Scan for the cell matching the given text and deliver its [X, Y] coordinate at center. 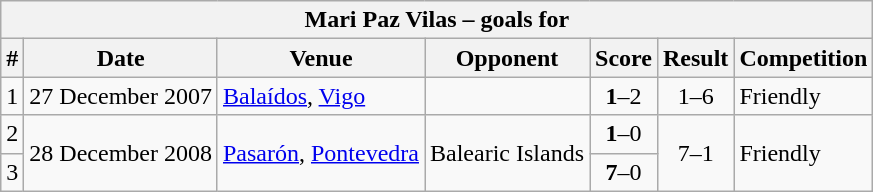
Date [121, 58]
Opponent [506, 58]
2 [12, 134]
1–0 [624, 134]
Balearic Islands [506, 153]
28 December 2008 [121, 153]
7–1 [695, 153]
Competition [804, 58]
1–2 [624, 96]
1 [12, 96]
Mari Paz Vilas – goals for [437, 20]
7–0 [624, 172]
1–6 [695, 96]
Venue [320, 58]
27 December 2007 [121, 96]
3 [12, 172]
# [12, 58]
Score [624, 58]
Result [695, 58]
Pasarón, Pontevedra [320, 153]
Balaídos, Vigo [320, 96]
